Return (X, Y) of the center of cell containing provided text 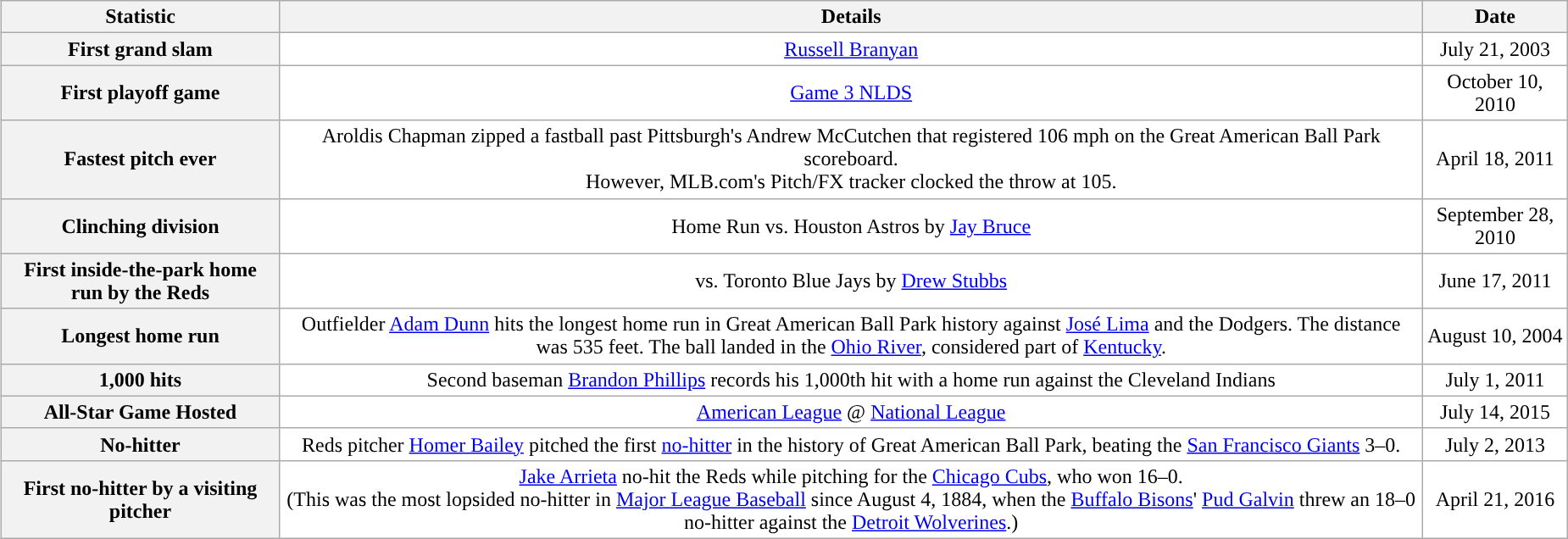
No-hitter (140, 444)
Longest home run (140, 336)
June 17, 2011 (1495, 281)
vs. Toronto Blue Jays by Drew Stubbs (851, 281)
Statistic (140, 17)
All-Star Game Hosted (140, 412)
Date (1495, 17)
September 28, 2010 (1495, 225)
American League @ National League (851, 412)
April 18, 2011 (1495, 159)
Second baseman Brandon Phillips records his 1,000th hit with a home run against the Cleveland Indians (851, 380)
Reds pitcher Homer Bailey pitched the first no-hitter in the history of Great American Ball Park, beating the San Francisco Giants 3–0. (851, 444)
July 21, 2003 (1495, 49)
April 21, 2016 (1495, 499)
First playoff game (140, 93)
Home Run vs. Houston Astros by Jay Bruce (851, 225)
October 10, 2010 (1495, 93)
Fastest pitch ever (140, 159)
Game 3 NLDS (851, 93)
First grand slam (140, 49)
Details (851, 17)
August 10, 2004 (1495, 336)
July 1, 2011 (1495, 380)
Russell Branyan (851, 49)
Clinching division (140, 225)
First no-hitter by a visiting pitcher (140, 499)
First inside-the-park home run by the Reds (140, 281)
1,000 hits (140, 380)
July 14, 2015 (1495, 412)
July 2, 2013 (1495, 444)
